Pinpoint the cell where the given text exists, returning its (X, Y) midpoint coordinate. 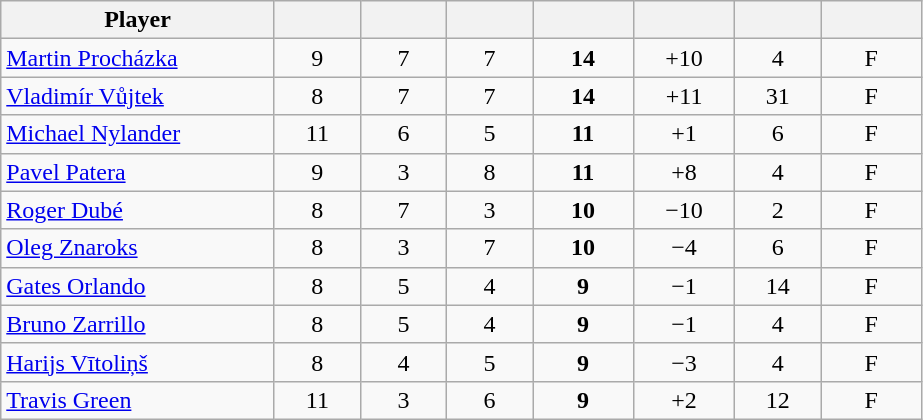
Vladimír Vůjtek (138, 96)
+1 (684, 134)
−4 (684, 248)
Harijs Vītoliņš (138, 362)
2 (778, 210)
Pavel Patera (138, 172)
12 (778, 400)
Player (138, 20)
+2 (684, 400)
−3 (684, 362)
Roger Dubé (138, 210)
Gates Orlando (138, 286)
Oleg Znaroks (138, 248)
Michael Nylander (138, 134)
Martin Procházka (138, 58)
+8 (684, 172)
+11 (684, 96)
−10 (684, 210)
Travis Green (138, 400)
Bruno Zarrillo (138, 324)
31 (778, 96)
+10 (684, 58)
